Pinpoint the cell where the given text exists, returning its (x, y) midpoint coordinate. 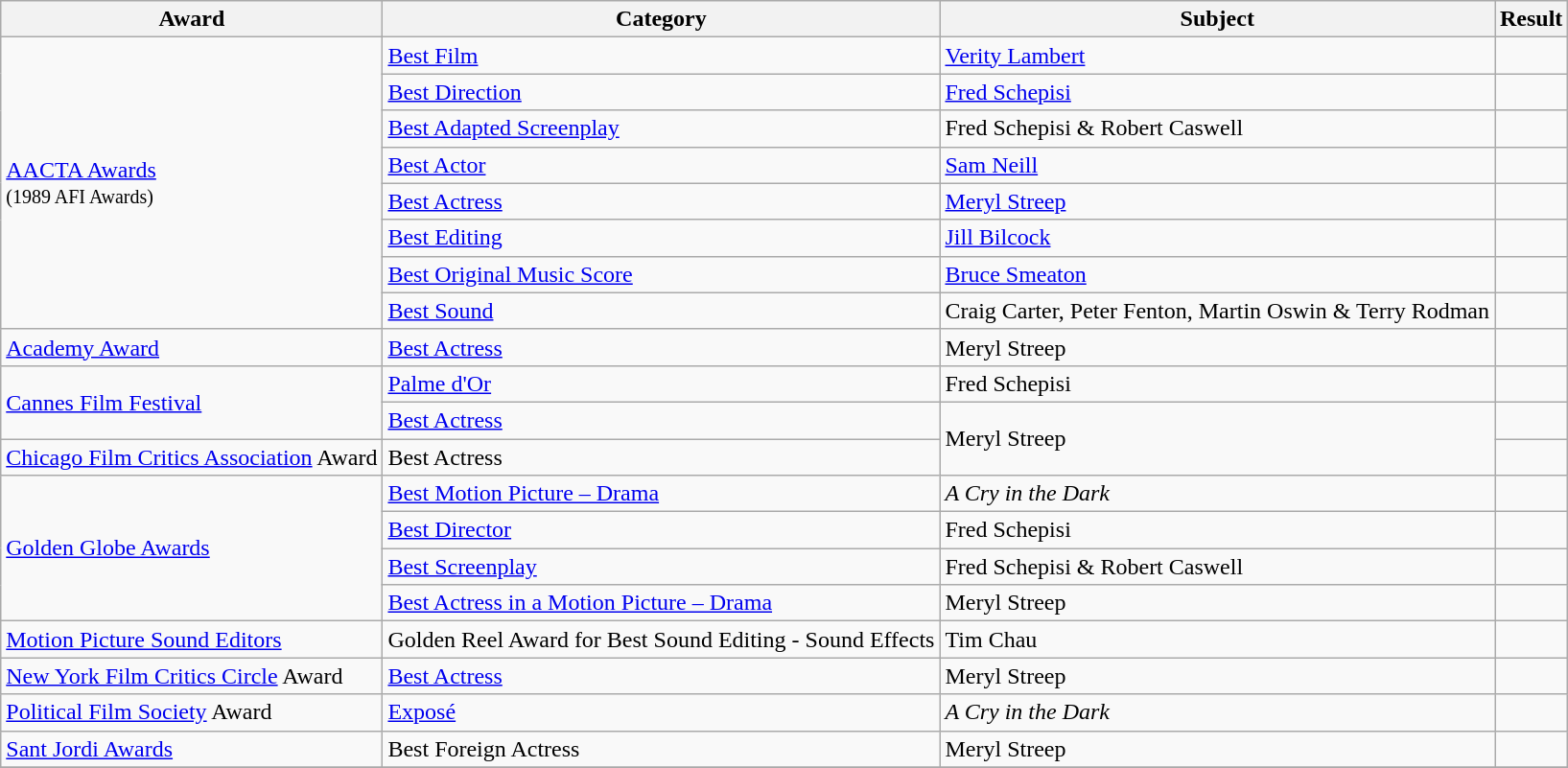
Best Foreign Actress (662, 749)
Best Editing (662, 238)
Sam Neill (1218, 165)
Motion Picture Sound Editors (192, 640)
Best Actress in a Motion Picture – Drama (662, 603)
Sant Jordi Awards (192, 749)
Award (192, 19)
Best Motion Picture – Drama (662, 494)
Jill Bilcock (1218, 238)
AACTA Awards(1989 AFI Awards) (192, 183)
Best Actor (662, 165)
Best Screenplay (662, 567)
Best Director (662, 530)
Category (662, 19)
Academy Award (192, 347)
Exposé (662, 712)
Result (1531, 19)
Golden Reel Award for Best Sound Editing - Sound Effects (662, 640)
Political Film Society Award (192, 712)
Palme d'Or (662, 384)
Cannes Film Festival (192, 402)
Craig Carter, Peter Fenton, Martin Oswin & Terry Rodman (1218, 311)
Chicago Film Critics Association Award (192, 457)
New York Film Critics Circle Award (192, 676)
Tim Chau (1218, 640)
Best Sound (662, 311)
Golden Globe Awards (192, 548)
Verity Lambert (1218, 56)
Best Original Music Score (662, 274)
Subject (1218, 19)
Best Film (662, 56)
Best Adapted Screenplay (662, 128)
Best Direction (662, 92)
Bruce Smeaton (1218, 274)
